Provide the [x, y] coordinate of the cell's center where the given text is located.  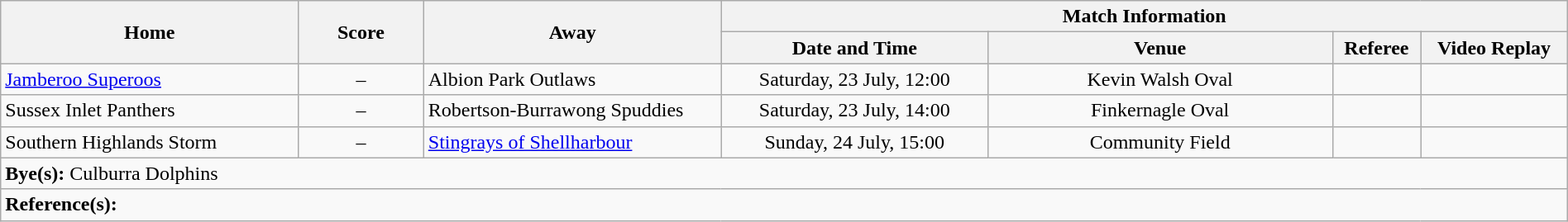
Saturday, 23 July, 12:00 [854, 79]
Stingrays of Shellharbour [572, 142]
Saturday, 23 July, 14:00 [854, 111]
Score [361, 32]
Sunday, 24 July, 15:00 [854, 142]
Robertson-Burrawong Spuddies [572, 111]
Albion Park Outlaws [572, 79]
Reference(s): [784, 205]
Kevin Walsh Oval [1159, 79]
Away [572, 32]
Referee [1376, 48]
Venue [1159, 48]
Finkernagle Oval [1159, 111]
Home [150, 32]
Bye(s): Culburra Dolphins [784, 173]
Sussex Inlet Panthers [150, 111]
Match Information [1145, 17]
Date and Time [854, 48]
Jamberoo Superoos [150, 79]
Community Field [1159, 142]
Southern Highlands Storm [150, 142]
Video Replay [1494, 48]
